Locate the cell with the specified text and output its [x, y] center coordinate. 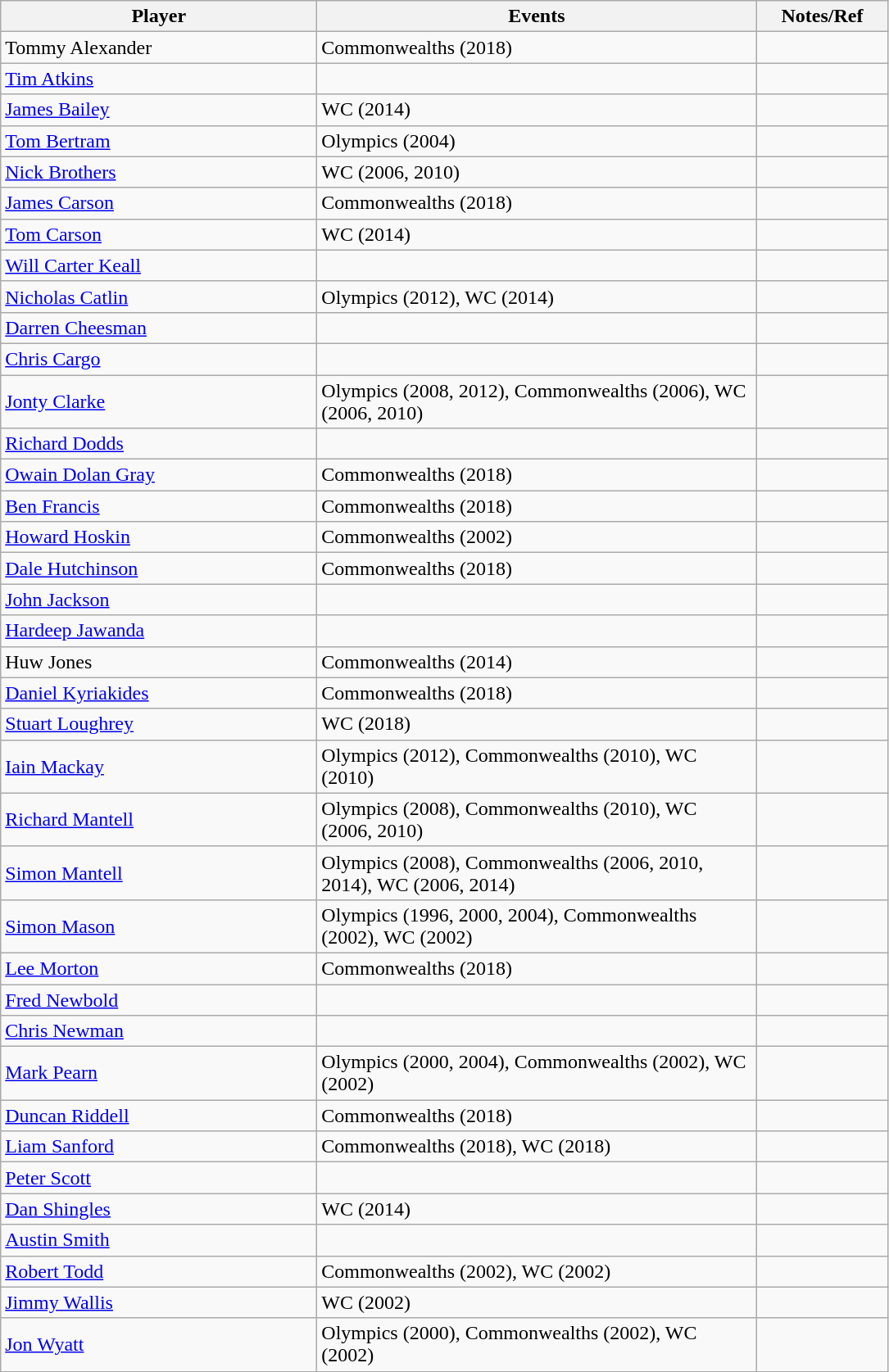
Mark Pearn [159, 1073]
Commonwealths (2014) [537, 662]
Olympics (2004) [537, 141]
Player [159, 16]
Owain Dolan Gray [159, 475]
WC (2002) [537, 1302]
Simon Mason [159, 926]
Commonwealths (2018), WC (2018) [537, 1147]
Tim Atkins [159, 79]
Nicholas Catlin [159, 297]
Jonty Clarke [159, 401]
Olympics (1996, 2000, 2004), Commonwealths (2002), WC (2002) [537, 926]
Daniel Kyriakides [159, 693]
Notes/Ref [823, 16]
WC (2018) [537, 724]
Dale Hutchinson [159, 568]
Olympics (2000), Commonwealths (2002), WC (2002) [537, 1345]
Duncan Riddell [159, 1116]
Chris Cargo [159, 359]
James Bailey [159, 110]
WC (2006, 2010) [537, 172]
Commonwealths (2002) [537, 537]
Simon Mantell [159, 873]
Tommy Alexander [159, 48]
Liam Sanford [159, 1147]
Olympics (2008), Commonwealths (2010), WC (2006, 2010) [537, 819]
Olympics (2012), WC (2014) [537, 297]
James Carson [159, 203]
Olympics (2012), Commonwealths (2010), WC (2010) [537, 767]
Iain Mackay [159, 767]
Peter Scott [159, 1178]
Jon Wyatt [159, 1345]
Chris Newman [159, 1031]
Commonwealths (2002), WC (2002) [537, 1271]
Nick Brothers [159, 172]
Fred Newbold [159, 1000]
Jimmy Wallis [159, 1302]
Richard Mantell [159, 819]
Huw Jones [159, 662]
Olympics (2008), Commonwealths (2006, 2010, 2014), WC (2006, 2014) [537, 873]
Events [537, 16]
Tom Bertram [159, 141]
Tom Carson [159, 234]
Darren Cheesman [159, 328]
Howard Hoskin [159, 537]
Olympics (2008, 2012), Commonwealths (2006), WC (2006, 2010) [537, 401]
Richard Dodds [159, 444]
Will Carter Keall [159, 265]
Austin Smith [159, 1240]
John Jackson [159, 600]
Robert Todd [159, 1271]
Ben Francis [159, 506]
Dan Shingles [159, 1209]
Stuart Loughrey [159, 724]
Lee Morton [159, 968]
Hardeep Jawanda [159, 631]
Olympics (2000, 2004), Commonwealths (2002), WC (2002) [537, 1073]
